Return [x, y] of the center of cell containing provided text 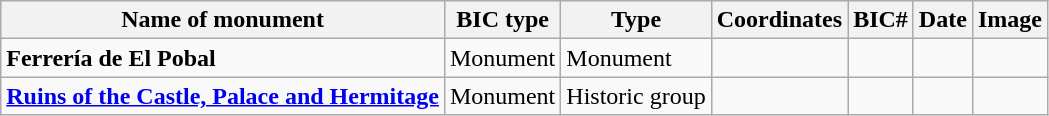
Type [636, 20]
Date [942, 20]
Ruins of the Castle, Palace and Hermitage [223, 96]
Name of monument [223, 20]
BIC type [502, 20]
Coordinates [779, 20]
Historic group [636, 96]
Ferrería de El Pobal [223, 58]
BIC# [881, 20]
Image [1010, 20]
